Extract the [x, y] coordinate from the center of the cell holding the provided text.  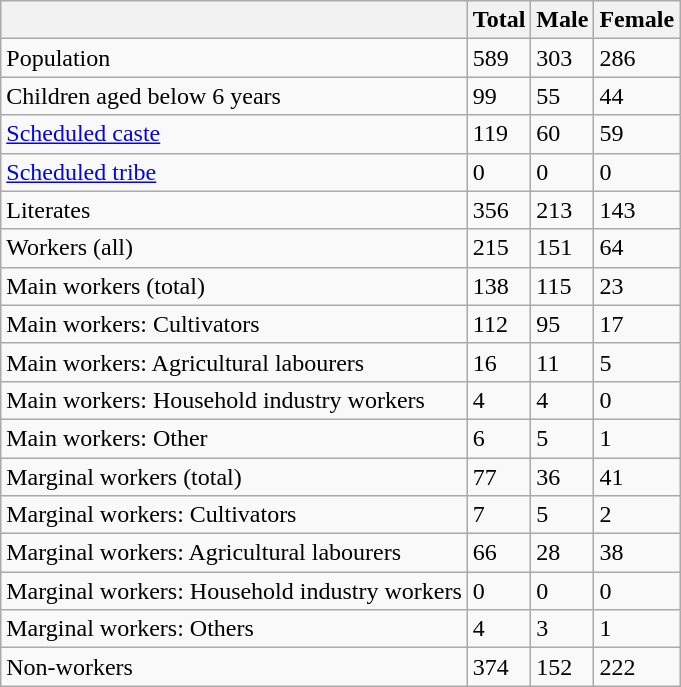
77 [499, 477]
Children aged below 6 years [234, 96]
215 [499, 248]
Main workers: Other [234, 438]
Scheduled caste [234, 134]
303 [562, 58]
99 [499, 96]
Main workers (total) [234, 286]
95 [562, 324]
7 [499, 515]
Workers (all) [234, 248]
Literates [234, 210]
Total [499, 20]
41 [637, 477]
2 [637, 515]
115 [562, 286]
3 [562, 629]
59 [637, 134]
374 [499, 667]
Marginal workers (total) [234, 477]
286 [637, 58]
44 [637, 96]
589 [499, 58]
6 [499, 438]
Marginal workers: Others [234, 629]
Marginal workers: Cultivators [234, 515]
356 [499, 210]
36 [562, 477]
Scheduled tribe [234, 172]
143 [637, 210]
222 [637, 667]
28 [562, 553]
112 [499, 324]
Main workers: Agricultural labourers [234, 362]
64 [637, 248]
Main workers: Household industry workers [234, 400]
23 [637, 286]
119 [499, 134]
138 [499, 286]
Male [562, 20]
Non-workers [234, 667]
55 [562, 96]
Population [234, 58]
213 [562, 210]
151 [562, 248]
17 [637, 324]
38 [637, 553]
66 [499, 553]
16 [499, 362]
Marginal workers: Household industry workers [234, 591]
152 [562, 667]
Female [637, 20]
Marginal workers: Agricultural labourers [234, 553]
Main workers: Cultivators [234, 324]
60 [562, 134]
11 [562, 362]
